Return the (x, y) coordinate for the center point of the cell that contains the specified text.  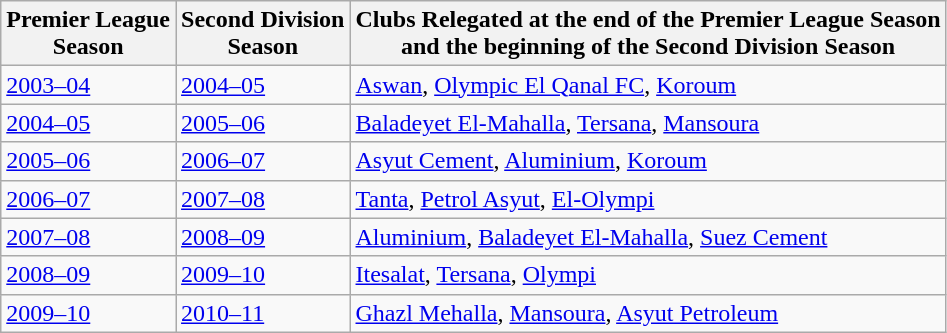
Ghazl Mehalla, Mansoura, Asyut Petroleum (648, 313)
Second Division Season (263, 34)
Aluminium, Baladeyet El-Mahalla, Suez Cement (648, 237)
Itesalat, Tersana, Olympi (648, 275)
Tanta, Petrol Asyut, El-Olympi (648, 199)
2010–11 (263, 313)
2003–04 (88, 85)
Asyut Cement, Aluminium, Koroum (648, 161)
Aswan, Olympic El Qanal FC, Koroum (648, 85)
Baladeyet El-Mahalla, Tersana, Mansoura (648, 123)
Premier League Season (88, 34)
Clubs Relegated at the end of the Premier League Season and the beginning of the Second Division Season (648, 34)
